Search for the cell housing the specified text and yield its (X, Y) center coordinate. 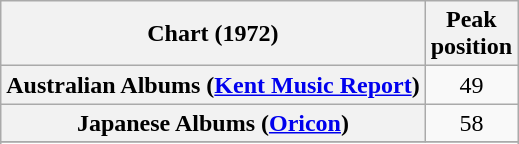
Peakposition (471, 34)
Chart (1972) (213, 34)
Japanese Albums (Oricon) (213, 123)
Australian Albums (Kent Music Report) (213, 85)
58 (471, 123)
49 (471, 85)
